Identify which cell holds the provided text, then report its (x, y) central coordinate. 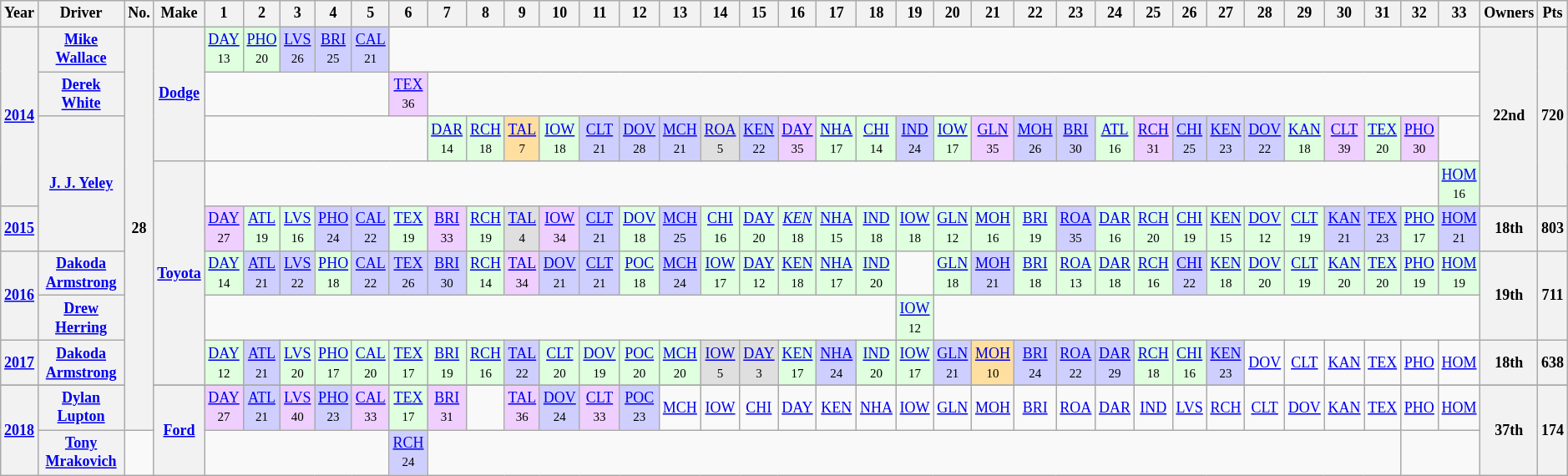
CLT39 (1344, 139)
10 (559, 13)
GLN (953, 408)
CHI25 (1189, 139)
DAR18 (1115, 273)
CHI22 (1189, 273)
TAL7 (522, 139)
IOW12 (915, 318)
Driver (80, 13)
DOV22 (1265, 139)
LVS20 (297, 363)
6 (408, 13)
MOH26 (1035, 139)
Dodge (179, 94)
22nd (1510, 117)
TAL22 (522, 363)
DOV28 (640, 139)
4 (334, 13)
RCH20 (1153, 229)
GLN21 (953, 363)
9 (522, 13)
KAN21 (1344, 229)
2 (262, 13)
ATL19 (262, 229)
POC23 (640, 408)
MCH (680, 408)
BRI (1035, 408)
MOH10 (994, 363)
DOV24 (559, 408)
BRI24 (1035, 363)
33 (1459, 13)
LVS22 (297, 273)
RCH24 (408, 453)
2016 (20, 296)
CLT33 (599, 408)
CAL33 (371, 408)
720 (1553, 117)
IOW5 (720, 363)
HOM16 (1459, 184)
ROA35 (1075, 229)
19 (915, 13)
BRI33 (448, 229)
31 (1383, 13)
Derek White (80, 94)
PHO23 (334, 408)
BRI18 (1035, 273)
GLN12 (953, 229)
21 (994, 13)
5 (371, 13)
KEN15 (1226, 229)
MOH21 (994, 273)
PHO18 (334, 273)
TEX26 (408, 273)
27 (1226, 13)
HOM21 (1459, 229)
J. J. Yeley (80, 184)
DOV12 (1265, 229)
LVS16 (297, 229)
ROA13 (1075, 273)
Dylan Lupton (80, 408)
KAN20 (1344, 273)
DAR29 (1115, 363)
24 (1115, 13)
37th (1510, 429)
IOW34 (559, 229)
Mike Wallace (80, 49)
RCH19 (486, 229)
No. (139, 13)
26 (1189, 13)
PHO20 (262, 49)
2018 (20, 429)
RCH31 (1153, 139)
POC18 (640, 273)
PHO19 (1419, 273)
18 (877, 13)
174 (1553, 429)
12 (640, 13)
2015 (20, 229)
23 (1075, 13)
TAL36 (522, 408)
BRI25 (334, 49)
CHI (759, 408)
TAL34 (522, 273)
803 (1553, 229)
DAR14 (448, 139)
PHO24 (334, 229)
Make (179, 13)
Tony Mrakovich (80, 453)
CAL21 (371, 49)
8 (486, 13)
ROA (1075, 408)
CLT20 (559, 363)
32 (1419, 13)
2014 (20, 117)
KEN22 (759, 139)
Drew Herring (80, 318)
MCH21 (680, 139)
IND18 (877, 229)
GLN35 (994, 139)
14 (720, 13)
HOM19 (1459, 273)
DAY14 (224, 273)
Year (20, 13)
KEN (837, 408)
LVS (1189, 408)
DAR16 (1115, 229)
DOV18 (640, 229)
19th (1510, 296)
MCH24 (680, 273)
711 (1553, 296)
25 (1153, 13)
2017 (20, 363)
TEX19 (408, 229)
MOH16 (994, 229)
1 (224, 13)
NHA15 (837, 229)
CAL20 (371, 363)
DAY35 (797, 139)
MOH (994, 408)
ATL16 (1115, 139)
RCH14 (486, 273)
KEN17 (797, 363)
BRI31 (448, 408)
30 (1344, 13)
MCH25 (680, 229)
POC20 (640, 363)
3 (297, 13)
17 (837, 13)
20 (953, 13)
DOV20 (1265, 273)
ROA5 (720, 139)
TEX36 (408, 94)
MCH20 (680, 363)
TEX23 (1383, 229)
KAN18 (1305, 139)
13 (680, 13)
LVS26 (297, 49)
29 (1305, 13)
CHI19 (1189, 229)
16 (797, 13)
RCH (1226, 408)
DAY (797, 408)
LVS40 (297, 408)
IND24 (915, 139)
GLN18 (953, 273)
PHO30 (1419, 139)
22 (1035, 13)
11 (599, 13)
TAL4 (522, 229)
DAY3 (759, 363)
Owners (1510, 13)
Toyota (179, 273)
ROA22 (1075, 363)
15 (759, 13)
Pts (1553, 13)
Ford (179, 429)
638 (1553, 363)
DOV21 (559, 273)
NHA (877, 408)
DAY13 (224, 49)
7 (448, 13)
CHI14 (877, 139)
DAY20 (759, 229)
NHA24 (837, 363)
DOV19 (599, 363)
DAR (1115, 408)
IND (1153, 408)
